Locate the cell with the specified text and output its (x, y) center coordinate. 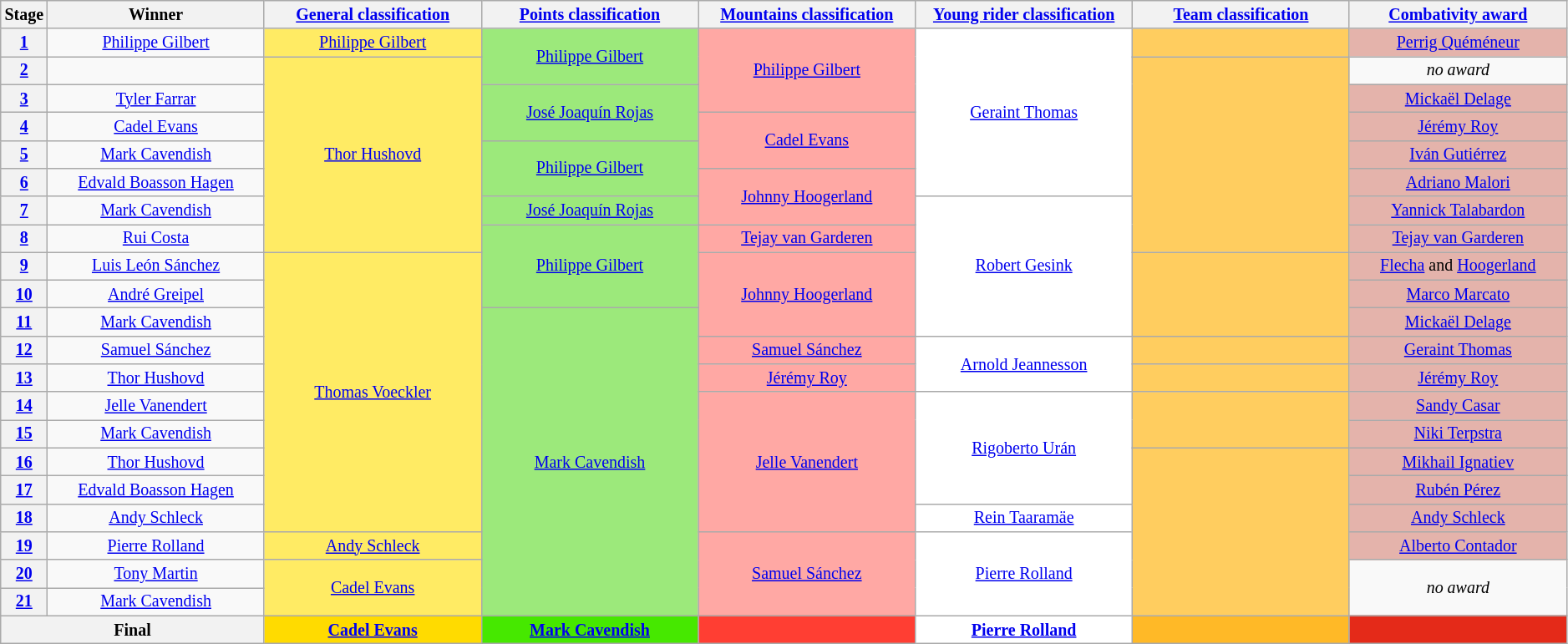
20 (24, 573)
14 (24, 406)
Robert Gesink (1024, 266)
3 (24, 99)
Combativity award (1458, 15)
18 (24, 518)
5 (24, 154)
Sandy Casar (1458, 406)
7 (24, 210)
2 (24, 70)
Flecha and Hoogerland (1458, 266)
Iván Gutiérrez (1458, 154)
4 (24, 127)
Rui Costa (155, 239)
Rubén Pérez (1458, 489)
19 (24, 546)
Final (132, 630)
Rein Taaramäe (1024, 518)
17 (24, 489)
Yannick Talabardon (1458, 210)
Adriano Malori (1458, 182)
Mountains classification (807, 15)
Niki Terpstra (1458, 434)
Tony Martin (155, 573)
Winner (155, 15)
Arnold Jeannesson (1024, 364)
16 (24, 463)
12 (24, 351)
10 (24, 294)
6 (24, 182)
General classification (373, 15)
Rigoberto Urán (1024, 449)
Stage (24, 15)
Thomas Voeckler (373, 393)
Team classification (1241, 15)
Marco Marcato (1458, 294)
8 (24, 239)
Mikhail Ignatiev (1458, 463)
Young rider classification (1024, 15)
15 (24, 434)
Tyler Farrar (155, 99)
André Greipel (155, 294)
21 (24, 601)
9 (24, 266)
11 (24, 322)
1 (24, 43)
Perrig Quéméneur (1458, 43)
Points classification (590, 15)
Luis León Sánchez (155, 266)
Alberto Contador (1458, 546)
13 (24, 378)
